Provide the (x, y) coordinate of the cell's center where the given text is located.  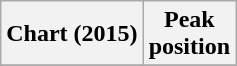
Chart (2015) (72, 34)
Peakposition (189, 34)
